Search for the cell housing the specified text and yield its [x, y] center coordinate. 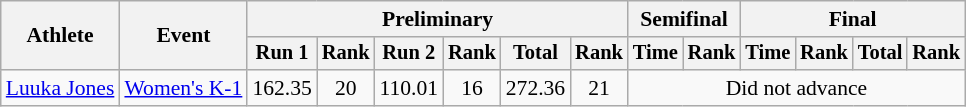
Preliminary [437, 19]
Final [852, 19]
Did not advance [796, 88]
Semifinal [684, 19]
20 [346, 88]
Event [183, 36]
Run 2 [408, 54]
272.36 [536, 88]
162.35 [282, 88]
16 [472, 88]
Athlete [60, 36]
Run 1 [282, 54]
110.01 [408, 88]
Luuka Jones [60, 88]
Women's K-1 [183, 88]
21 [599, 88]
